Identify which cell holds the provided text, then report its [X, Y] central coordinate. 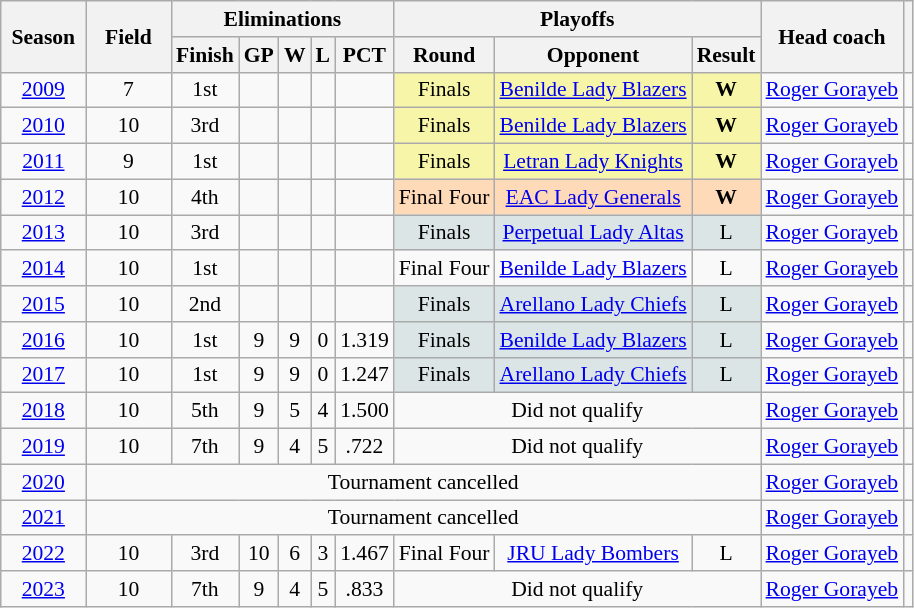
Eliminations [282, 19]
5th [205, 411]
2017 [44, 375]
2019 [44, 447]
PCT [364, 55]
Head coach [832, 36]
6 [295, 554]
.833 [364, 589]
2012 [44, 197]
2020 [44, 482]
.722 [364, 447]
4th [205, 197]
Round [444, 55]
Result [726, 55]
Season [44, 36]
2022 [44, 554]
2021 [44, 518]
JRU Lady Bombers [592, 554]
2018 [44, 411]
1.500 [364, 411]
2014 [44, 269]
Letran Lady Knights [592, 162]
2013 [44, 233]
GP [259, 55]
3 [324, 554]
2016 [44, 340]
7 [128, 90]
1.247 [364, 375]
2009 [44, 90]
2nd [205, 304]
2010 [44, 126]
Opponent [592, 55]
Finish [205, 55]
Field [128, 36]
Perpetual Lady Altas [592, 233]
1.467 [364, 554]
2023 [44, 589]
1.319 [364, 340]
EAC Lady Generals [592, 197]
Playoffs [578, 19]
2015 [44, 304]
2011 [44, 162]
